Scan for the cell matching the given text and deliver its [x, y] coordinate at center. 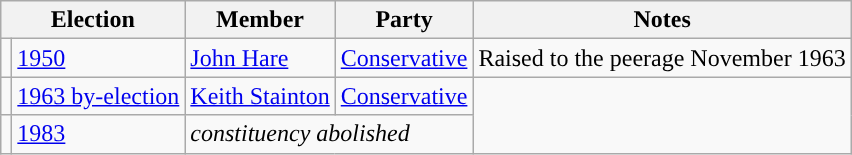
1983 [98, 134]
constituency abolished [329, 134]
Election [93, 20]
Member [260, 20]
Notes [662, 20]
John Hare [260, 58]
Raised to the peerage November 1963 [662, 58]
Party [404, 20]
1963 by-election [98, 96]
Keith Stainton [260, 96]
1950 [98, 58]
